For the text-containing cell, return its midpoint in [X, Y] coordinate format. 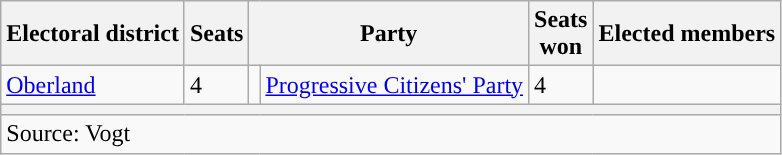
Seatswon [561, 34]
Electoral district [93, 34]
Oberland [93, 85]
Party [389, 34]
Progressive Citizens' Party [394, 85]
Source: Vogt [391, 134]
Seats [216, 34]
Elected members [687, 34]
